Detect which cell encompasses the target text, then output its (X, Y) center coordinate. 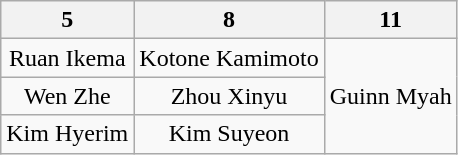
Zhou Xinyu (229, 96)
8 (229, 20)
Kotone Kamimoto (229, 58)
Ruan Ikema (68, 58)
Kim Hyerim (68, 134)
Kim Suyeon (229, 134)
11 (390, 20)
Guinn Myah (390, 96)
Wen Zhe (68, 96)
5 (68, 20)
